Return (x, y) of the center of cell containing provided text 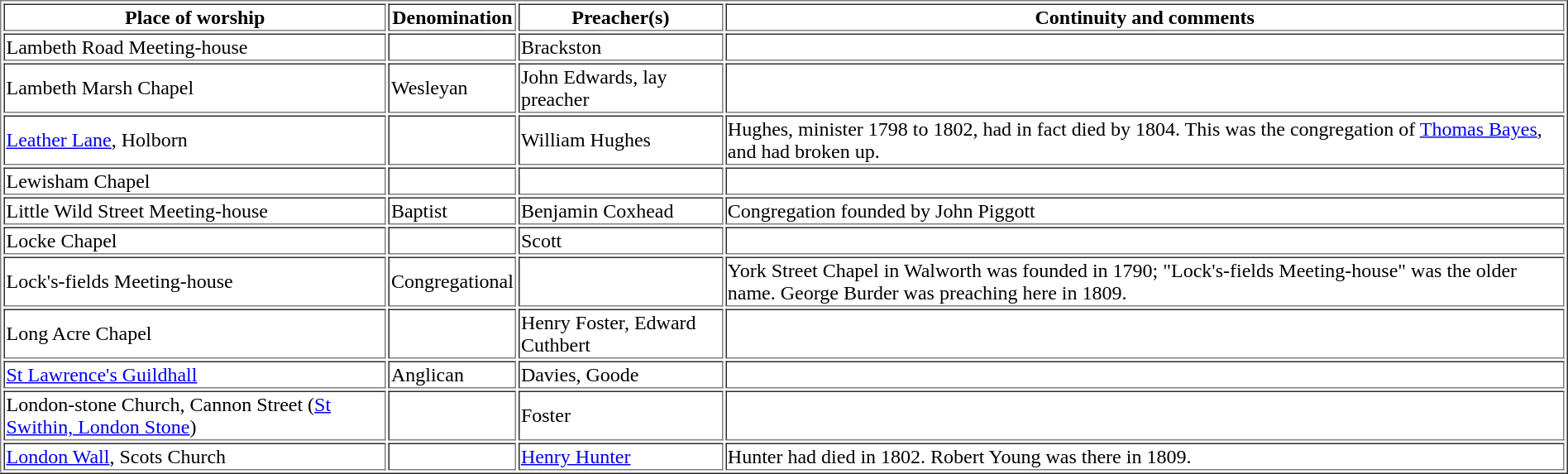
Anglican (452, 374)
Baptist (452, 210)
London Wall, Scots Church (194, 457)
Congregational (452, 281)
Lewisham Chapel (194, 180)
York Street Chapel in Walworth was founded in 1790; "Lock's-fields Meeting-house" was the older name. George Burder was preaching here in 1809. (1145, 281)
Locke Chapel (194, 240)
Leather Lane, Holborn (194, 141)
Benjamin Coxhead (620, 210)
Scott (620, 240)
William Hughes (620, 141)
John Edwards, lay preacher (620, 88)
Place of worship (194, 17)
Continuity and comments (1145, 17)
St Lawrence's Guildhall (194, 374)
Congregation founded by John Piggott (1145, 210)
Preacher(s) (620, 17)
Wesleyan (452, 88)
Foster (620, 415)
Hunter had died in 1802. Robert Young was there in 1809. (1145, 457)
Lock's-fields Meeting-house (194, 281)
Lambeth Road Meeting-house (194, 46)
Brackston (620, 46)
Little Wild Street Meeting-house (194, 210)
London-stone Church, Cannon Street (St Swithin, London Stone) (194, 415)
Davies, Goode (620, 374)
Henry Hunter (620, 457)
Hughes, minister 1798 to 1802, had in fact died by 1804. This was the congregation of Thomas Bayes, and had broken up. (1145, 141)
Denomination (452, 17)
Long Acre Chapel (194, 334)
Lambeth Marsh Chapel (194, 88)
Henry Foster, Edward Cuthbert (620, 334)
